Locate the cell with the specified text and output its [x, y] center coordinate. 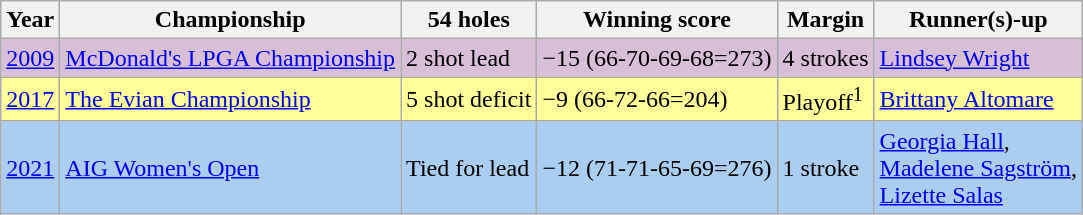
Tied for lead [469, 167]
2 shot lead [469, 58]
4 strokes [826, 58]
The Evian Championship [230, 100]
−15 (66-70-69-68=273) [657, 58]
AIG Women's Open [230, 167]
−12 (71-71-65-69=276) [657, 167]
1 stroke [826, 167]
Year [30, 20]
Championship [230, 20]
McDonald's LPGA Championship [230, 58]
2009 [30, 58]
−9 (66-72-66=204) [657, 100]
2017 [30, 100]
Brittany Altomare [978, 100]
Playoff1 [826, 100]
Runner(s)-up [978, 20]
2021 [30, 167]
Lindsey Wright [978, 58]
54 holes [469, 20]
Margin [826, 20]
Georgia Hall, Madelene Sagström, Lizette Salas [978, 167]
Winning score [657, 20]
5 shot deficit [469, 100]
